Return the [x, y] coordinate for the center point of the cell that contains the specified text.  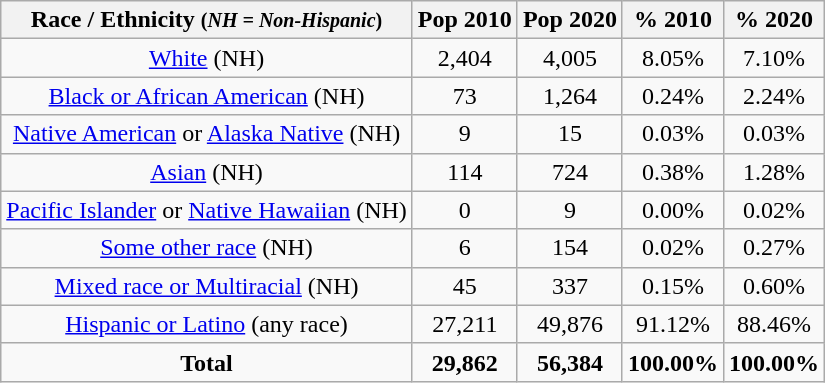
7.10% [774, 58]
Pop 2010 [464, 20]
1,264 [570, 96]
% 2010 [672, 20]
114 [464, 172]
Hispanic or Latino (any race) [207, 324]
724 [570, 172]
2,404 [464, 58]
49,876 [570, 324]
Native American or Alaska Native (NH) [207, 134]
White (NH) [207, 58]
% 2020 [774, 20]
154 [570, 248]
0 [464, 210]
0.38% [672, 172]
Asian (NH) [207, 172]
0.60% [774, 286]
0.24% [672, 96]
0.00% [672, 210]
1.28% [774, 172]
Black or African American (NH) [207, 96]
45 [464, 286]
Pop 2020 [570, 20]
Pacific Islander or Native Hawaiian (NH) [207, 210]
Total [207, 362]
29,862 [464, 362]
Mixed race or Multiracial (NH) [207, 286]
0.15% [672, 286]
91.12% [672, 324]
Some other race (NH) [207, 248]
27,211 [464, 324]
8.05% [672, 58]
337 [570, 286]
4,005 [570, 58]
Race / Ethnicity (NH = Non-Hispanic) [207, 20]
73 [464, 96]
0.27% [774, 248]
6 [464, 248]
2.24% [774, 96]
56,384 [570, 362]
15 [570, 134]
88.46% [774, 324]
